Output the [x, y] coordinate of the center of the cell containing the given text.  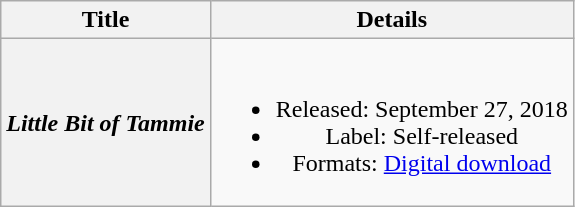
Title [106, 20]
Details [392, 20]
Little Bit of Tammie [106, 122]
Released: September 27, 2018Label: Self-releasedFormats: Digital download [392, 122]
